Locate the cell with the specified text and output its (x, y) center coordinate. 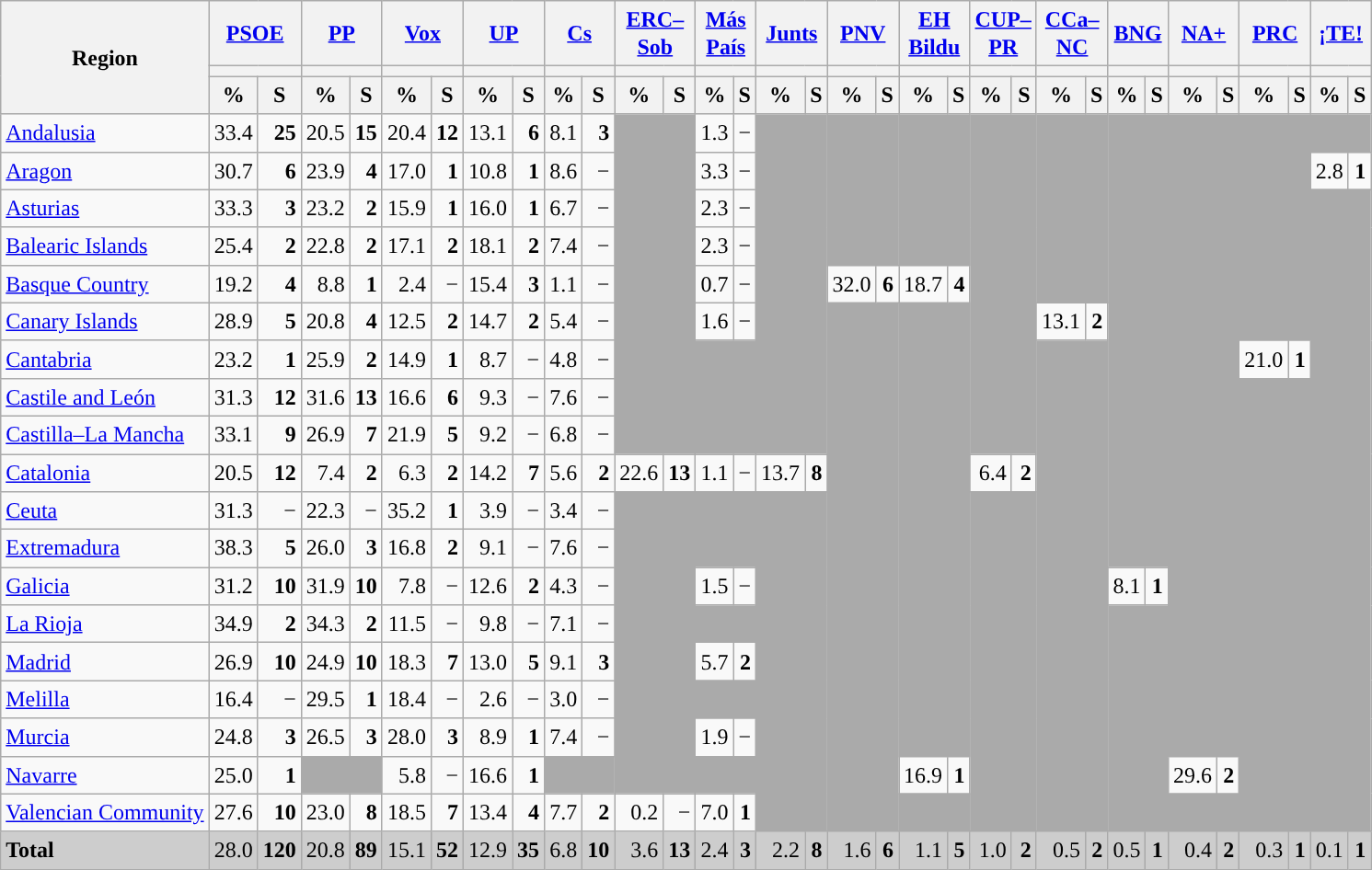
1.9 (714, 738)
Ceuta (105, 511)
14.7 (488, 322)
18.5 (407, 813)
Madrid (105, 662)
24.9 (326, 662)
35 (528, 850)
15 (366, 132)
Andalusia (105, 132)
25.9 (326, 359)
PRC (1275, 33)
6.7 (563, 208)
Galicia (105, 587)
29.5 (326, 699)
BNG (1137, 33)
18.4 (407, 699)
33.3 (234, 208)
15.9 (407, 208)
7.1 (563, 624)
3.6 (639, 850)
8.9 (488, 738)
0.3 (1264, 850)
Canary Islands (105, 322)
14.9 (407, 359)
Navarre (105, 774)
La Rioja (105, 624)
1.0 (990, 850)
22.6 (639, 473)
13.0 (488, 662)
EH Bildu (933, 33)
38.3 (234, 548)
17.1 (407, 246)
2.6 (488, 699)
Aragon (105, 171)
9.2 (488, 434)
25 (280, 132)
11.5 (407, 624)
Basque Country (105, 283)
UP (503, 33)
16.9 (922, 774)
21.9 (407, 434)
13.4 (488, 813)
Region (105, 57)
9 (280, 434)
18.1 (488, 246)
15.4 (488, 283)
33.1 (234, 434)
24.8 (234, 738)
7.7 (563, 813)
120 (280, 850)
16.0 (488, 208)
10.8 (488, 171)
26.5 (326, 738)
7.0 (714, 813)
35.2 (407, 511)
8.6 (563, 171)
20.4 (407, 132)
9.3 (488, 397)
8.8 (326, 283)
Cantabria (105, 359)
PNV (863, 33)
2.2 (780, 850)
23.9 (326, 171)
3.3 (714, 171)
Castile and León (105, 397)
89 (366, 850)
6.3 (407, 473)
32.0 (852, 283)
1.5 (714, 587)
31.9 (326, 587)
25.4 (234, 246)
14.2 (488, 473)
4.8 (563, 359)
13.7 (780, 473)
3.4 (563, 511)
5.7 (714, 662)
34.9 (234, 624)
1.3 (714, 132)
30.7 (234, 171)
15.1 (407, 850)
CUP–PR (1003, 33)
Murcia (105, 738)
Más País (726, 33)
0.4 (1193, 850)
ERC–Sob (655, 33)
Total (105, 850)
0.7 (714, 283)
Extremadura (105, 548)
26.0 (326, 548)
27.6 (234, 813)
Cs (580, 33)
PSOE (255, 33)
21.0 (1264, 359)
12.9 (488, 850)
31.2 (234, 587)
16.4 (234, 699)
Castilla–La Mancha (105, 434)
5.8 (407, 774)
22.3 (326, 511)
Junts (791, 33)
Catalonia (105, 473)
5.6 (563, 473)
28.9 (234, 322)
¡TE! (1340, 33)
9.8 (488, 624)
22.8 (326, 246)
29.6 (1193, 774)
23.0 (326, 813)
17.0 (407, 171)
4.3 (563, 587)
7.8 (407, 587)
31.6 (326, 397)
34.3 (326, 624)
25.0 (234, 774)
Asturias (105, 208)
2.8 (1329, 171)
Valencian Community (105, 813)
NA+ (1204, 33)
33.4 (234, 132)
8.7 (488, 359)
Melilla (105, 699)
5.4 (563, 322)
18.7 (922, 283)
19.2 (234, 283)
3.0 (563, 699)
16.8 (407, 548)
52 (447, 850)
PP (341, 33)
6.4 (990, 473)
18.3 (407, 662)
Vox (422, 33)
0.2 (639, 813)
3.9 (488, 511)
CCa–NC (1071, 33)
12.5 (407, 322)
Balearic Islands (105, 246)
0.1 (1329, 850)
12.6 (488, 587)
